Capture the cell that displays the provided text and extract its [x, y] central coordinate. 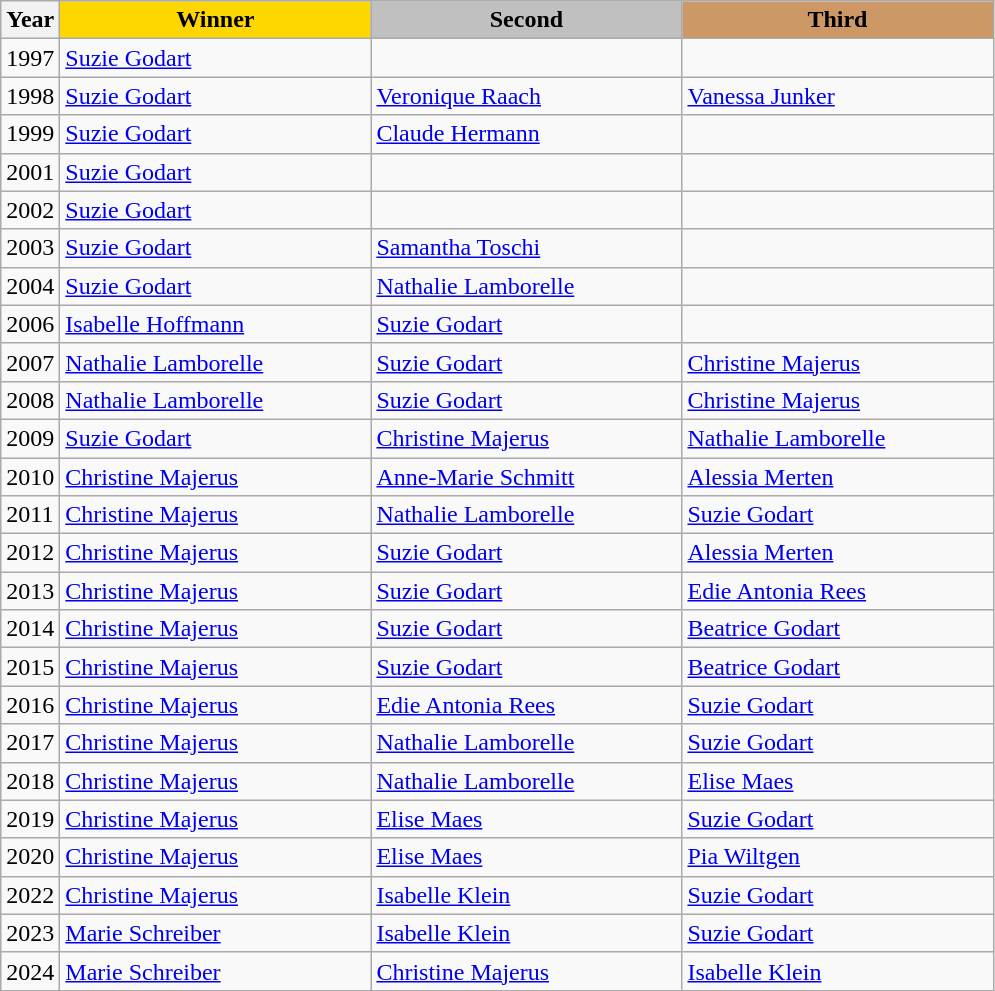
2001 [30, 172]
2009 [30, 438]
2011 [30, 515]
2014 [30, 629]
2020 [30, 857]
2022 [30, 895]
Anne-Marie Schmitt [526, 477]
1999 [30, 134]
2010 [30, 477]
Vanessa Junker [838, 96]
2017 [30, 743]
Veronique Raach [526, 96]
Pia Wiltgen [838, 857]
2004 [30, 286]
2018 [30, 781]
2003 [30, 248]
2002 [30, 210]
2013 [30, 591]
Claude Hermann [526, 134]
2007 [30, 362]
Second [526, 20]
Isabelle Hoffmann [216, 324]
2012 [30, 553]
1997 [30, 58]
Winner [216, 20]
2019 [30, 819]
2016 [30, 705]
2006 [30, 324]
Third [838, 20]
2015 [30, 667]
Samantha Toschi [526, 248]
1998 [30, 96]
2023 [30, 933]
2008 [30, 400]
2024 [30, 971]
Year [30, 20]
